Scan for the cell matching the given text and deliver its (x, y) coordinate at center. 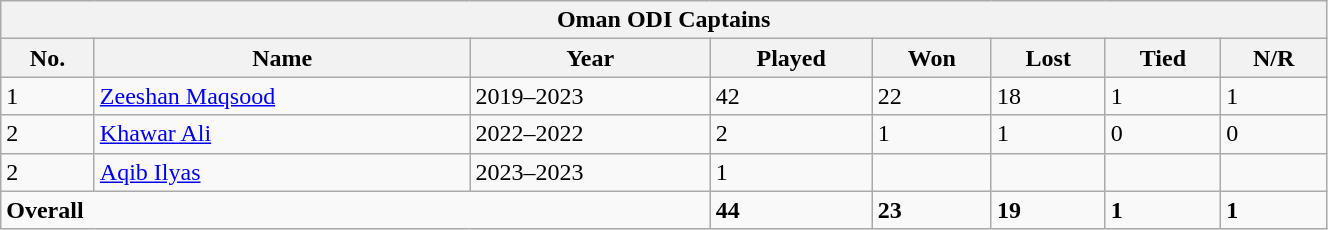
Zeeshan Maqsood (282, 96)
Won (932, 58)
2019–2023 (590, 96)
Year (590, 58)
23 (932, 210)
2022–2022 (590, 134)
Played (791, 58)
No. (48, 58)
Oman ODI Captains (664, 20)
N/R (1274, 58)
Tied (1163, 58)
18 (1048, 96)
Overall (356, 210)
Lost (1048, 58)
Aqib Ilyas (282, 172)
2023–2023 (590, 172)
19 (1048, 210)
42 (791, 96)
22 (932, 96)
Khawar Ali (282, 134)
44 (791, 210)
Name (282, 58)
